From the cell containing the given text, extract its center point as (X, Y) coordinate. 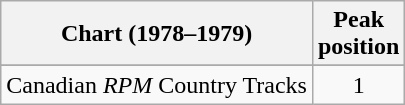
Chart (1978–1979) (157, 34)
Canadian RPM Country Tracks (157, 85)
1 (358, 85)
Peakposition (358, 34)
